Find where the given text appears and provide that cell's center as (x, y) coordinate. 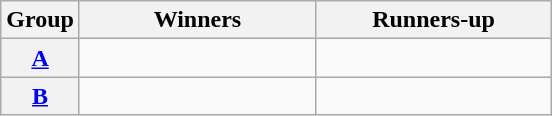
Group (40, 20)
A (40, 58)
Winners (197, 20)
Runners-up (433, 20)
B (40, 96)
